For the text-containing cell, return its midpoint in [X, Y] coordinate format. 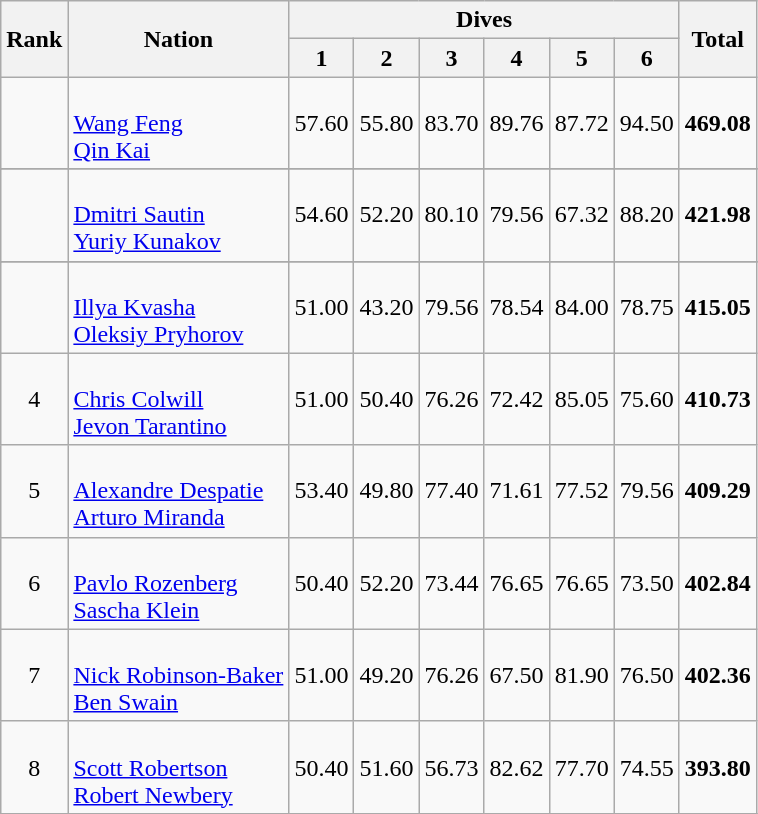
Dmitri SautinYuriy Kunakov [178, 215]
67.50 [516, 675]
77.40 [452, 491]
Pavlo RozenbergSascha Klein [178, 583]
393.80 [718, 767]
77.70 [582, 767]
49.80 [386, 491]
94.50 [646, 123]
Dives [484, 20]
Rank [34, 39]
81.90 [582, 675]
402.84 [718, 583]
Illya KvashaOleksiy Pryhorov [178, 307]
53.40 [322, 491]
56.73 [452, 767]
8 [34, 767]
55.80 [386, 123]
Wang FengQin Kai [178, 123]
73.44 [452, 583]
7 [34, 675]
89.76 [516, 123]
Chris ColwillJevon Tarantino [178, 399]
80.10 [452, 215]
75.60 [646, 399]
Total [718, 39]
78.75 [646, 307]
85.05 [582, 399]
469.08 [718, 123]
67.32 [582, 215]
2 [386, 58]
51.60 [386, 767]
409.29 [718, 491]
421.98 [718, 215]
71.61 [516, 491]
Alexandre DespatieArturo Miranda [178, 491]
78.54 [516, 307]
54.60 [322, 215]
Nation [178, 39]
72.42 [516, 399]
57.60 [322, 123]
77.52 [582, 491]
74.55 [646, 767]
49.20 [386, 675]
415.05 [718, 307]
43.20 [386, 307]
402.36 [718, 675]
1 [322, 58]
Nick Robinson-BakerBen Swain [178, 675]
88.20 [646, 215]
Scott RobertsonRobert Newbery [178, 767]
410.73 [718, 399]
84.00 [582, 307]
73.50 [646, 583]
76.50 [646, 675]
82.62 [516, 767]
3 [452, 58]
83.70 [452, 123]
87.72 [582, 123]
